Find where the given text appears and provide that cell's center as [X, Y] coordinate. 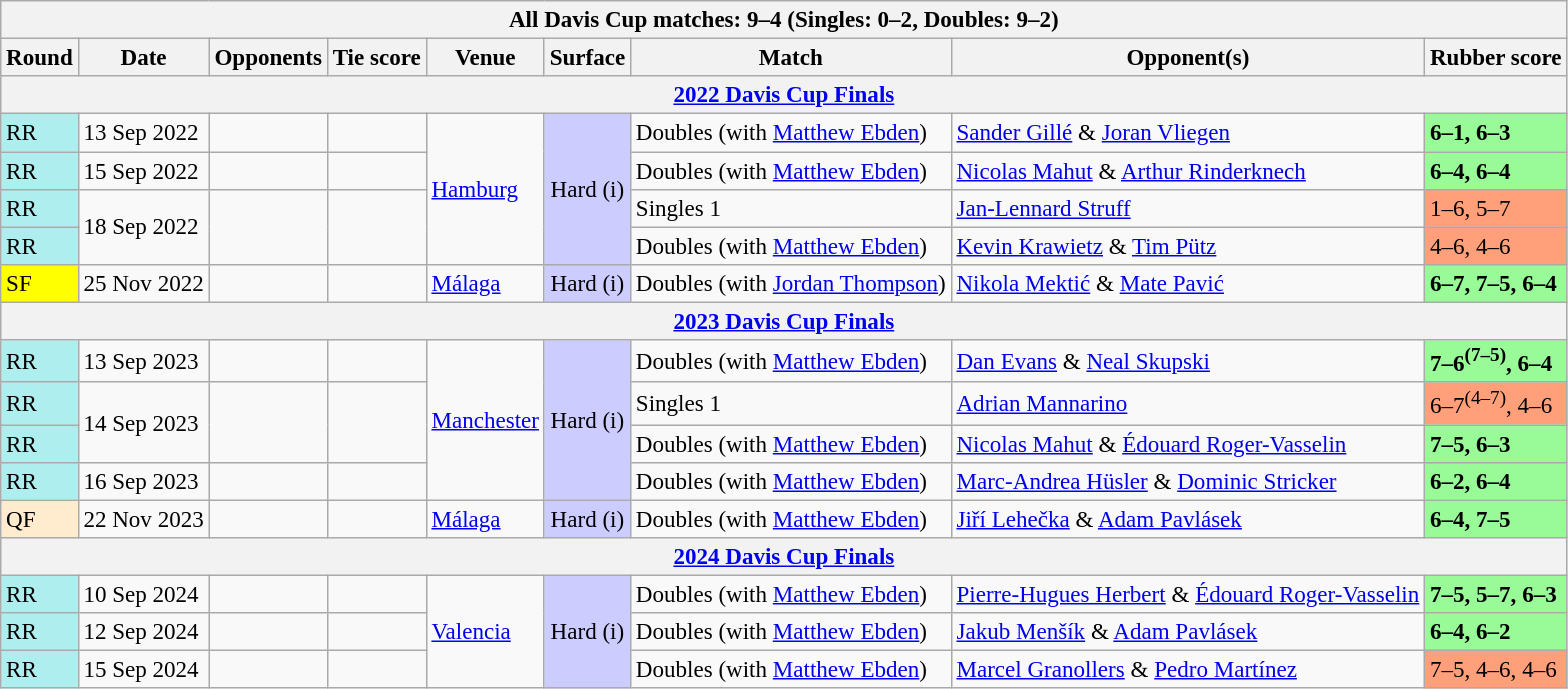
Marcel Granollers & Pedro Martínez [1188, 670]
6–4, 6–4 [1496, 171]
Hamburg [485, 190]
All Davis Cup matches: 9–4 (Singles: 0–2, Doubles: 9–2) [784, 20]
Surface [587, 58]
7–5, 4–6, 4–6 [1496, 670]
2023 Davis Cup Finals [784, 322]
Dan Evans & Neal Skupski [1188, 361]
13 Sep 2023 [144, 361]
6–4, 6–2 [1496, 632]
7–6(7–5), 6–4 [1496, 361]
Match [790, 58]
22 Nov 2023 [144, 519]
Tie score [376, 58]
Manchester [485, 420]
14 Sep 2023 [144, 423]
13 Sep 2022 [144, 133]
6–4, 7–5 [1496, 519]
Opponents [268, 58]
15 Sep 2024 [144, 670]
6–1, 6–3 [1496, 133]
10 Sep 2024 [144, 595]
Adrian Mannarino [1188, 404]
6–7(4–7), 4–6 [1496, 404]
Jiří Lehečka & Adam Pavlásek [1188, 519]
6–7, 7–5, 6–4 [1496, 284]
Date [144, 58]
Rubber score [1496, 58]
Nicolas Mahut & Édouard Roger-Vasselin [1188, 444]
Venue [485, 58]
Nicolas Mahut & Arthur Rinderknech [1188, 171]
SF [40, 284]
25 Nov 2022 [144, 284]
Kevin Krawietz & Tim Pütz [1188, 246]
2022 Davis Cup Finals [784, 95]
Pierre-Hugues Herbert & Édouard Roger-Vasselin [1188, 595]
Round [40, 58]
2024 Davis Cup Finals [784, 557]
Jakub Menšík & Adam Pavlásek [1188, 632]
Nikola Mektić & Mate Pavić [1188, 284]
15 Sep 2022 [144, 171]
Opponent(s) [1188, 58]
18 Sep 2022 [144, 228]
Jan-Lennard Struff [1188, 209]
Sander Gillé & Joran Vliegen [1188, 133]
12 Sep 2024 [144, 632]
1–6, 5–7 [1496, 209]
7–5, 5–7, 6–3 [1496, 595]
Marc-Andrea Hüsler & Dominic Stricker [1188, 482]
7–5, 6–3 [1496, 444]
6–2, 6–4 [1496, 482]
Doubles (with Jordan Thompson) [790, 284]
QF [40, 519]
16 Sep 2023 [144, 482]
4–6, 4–6 [1496, 246]
Valencia [485, 632]
